Scan for the cell matching the given text and deliver its (x, y) coordinate at center. 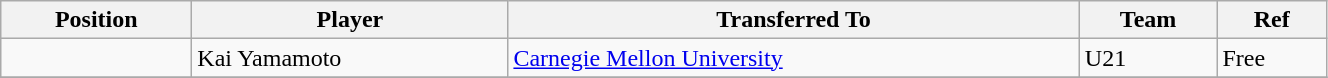
Player (350, 20)
Transferred To (794, 20)
Position (96, 20)
Carnegie Mellon University (794, 58)
Team (1148, 20)
Free (1272, 58)
U21 (1148, 58)
Kai Yamamoto (350, 58)
Ref (1272, 20)
